Extract the [X, Y] coordinate from the center of the cell holding the provided text.  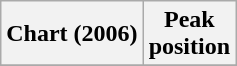
Peakposition [189, 34]
Chart (2006) [72, 34]
